Return [x, y] of the center of cell containing provided text 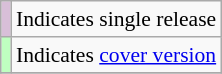
Indicates single release [116, 19]
Indicates cover version [116, 55]
